Return the [X, Y] coordinate for the center point of the cell that contains the specified text.  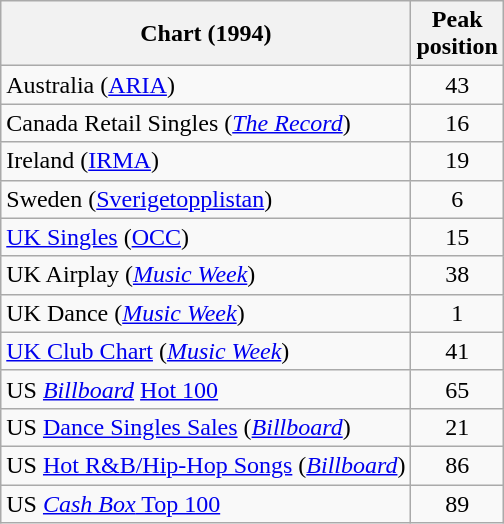
Sweden (Sverigetopplistan) [206, 199]
89 [457, 503]
UK Club Chart (Music Week) [206, 351]
UK Singles (OCC) [206, 237]
21 [457, 427]
1 [457, 313]
Australia (ARIA) [206, 85]
19 [457, 161]
38 [457, 275]
US Hot R&B/Hip-Hop Songs (Billboard) [206, 465]
UK Airplay (Music Week) [206, 275]
Ireland (IRMA) [206, 161]
US Billboard Hot 100 [206, 389]
US Dance Singles Sales (Billboard) [206, 427]
16 [457, 123]
6 [457, 199]
Peakposition [457, 34]
15 [457, 237]
US Cash Box Top 100 [206, 503]
41 [457, 351]
Chart (1994) [206, 34]
Canada Retail Singles (The Record) [206, 123]
UK Dance (Music Week) [206, 313]
43 [457, 85]
86 [457, 465]
65 [457, 389]
